Find where the given text appears and provide that cell's center as [x, y] coordinate. 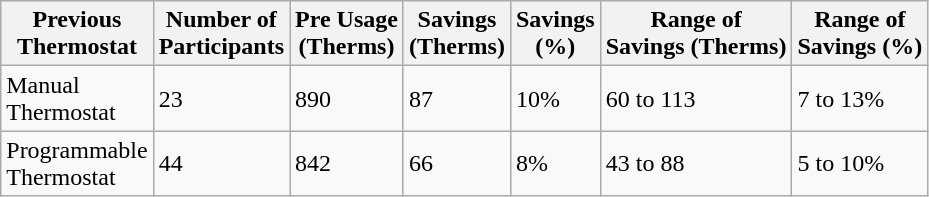
7 to 13% [860, 98]
ManualThermostat [77, 98]
Savings(%) [555, 34]
Pre Usage(Therms) [347, 34]
10% [555, 98]
43 to 88 [696, 164]
890 [347, 98]
Range ofSavings (Therms) [696, 34]
ProgrammableThermostat [77, 164]
842 [347, 164]
Range ofSavings (%) [860, 34]
66 [456, 164]
5 to 10% [860, 164]
87 [456, 98]
PreviousThermostat [77, 34]
Number ofParticipants [221, 34]
23 [221, 98]
44 [221, 164]
Savings(Therms) [456, 34]
8% [555, 164]
60 to 113 [696, 98]
